Determine the (x, y) coordinate at the center of the cell enclosing the given text.  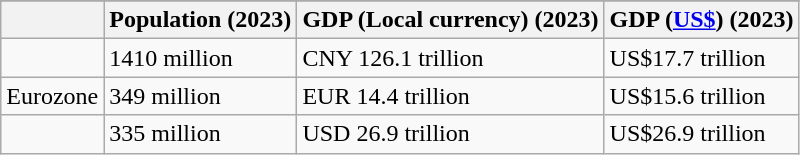
EUR 14.4 trillion (450, 96)
Eurozone (52, 96)
349 million (200, 96)
CNY 126.1 trillion (450, 58)
Population (2023) (200, 20)
USD 26.9 trillion (450, 134)
335 million (200, 134)
US$15.6 trillion (702, 96)
US$26.9 trillion (702, 134)
1410 million (200, 58)
GDP (US$) (2023) (702, 20)
US$17.7 trillion (702, 58)
GDP (Local currency) (2023) (450, 20)
